Output the (X, Y) coordinate of the center of the cell containing the given text.  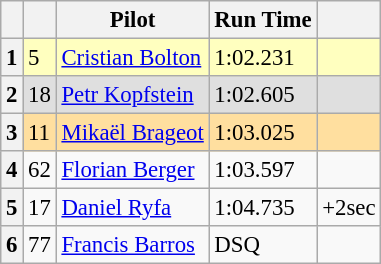
6 (12, 245)
Petr Kopfstein (132, 95)
1:04.735 (263, 208)
1:03.025 (263, 133)
1 (12, 58)
Francis Barros (132, 245)
1:02.605 (263, 95)
62 (40, 170)
DSQ (263, 245)
11 (40, 133)
77 (40, 245)
3 (12, 133)
Run Time (263, 20)
Daniel Ryfa (132, 208)
18 (40, 95)
1:02.231 (263, 58)
17 (40, 208)
+2sec (349, 208)
1:03.597 (263, 170)
Cristian Bolton (132, 58)
2 (12, 95)
Florian Berger (132, 170)
Pilot (132, 20)
Mikaël Brageot (132, 133)
4 (12, 170)
